Output the [X, Y] coordinate of the center of the cell containing the given text.  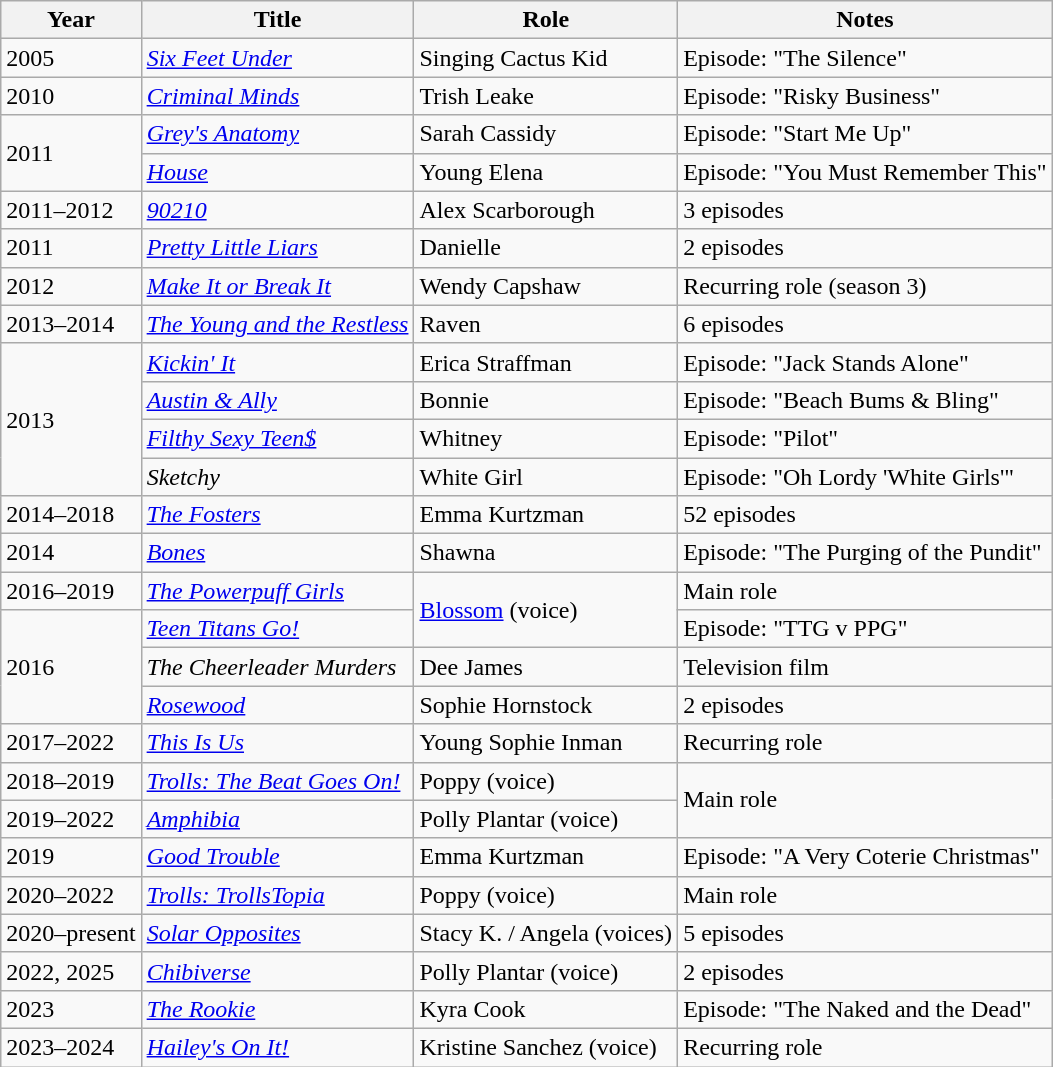
The Young and the Restless [278, 324]
2005 [71, 58]
Six Feet Under [278, 58]
Kristine Sanchez (voice) [546, 1047]
6 episodes [865, 324]
Young Sophie Inman [546, 743]
2013 [71, 419]
Notes [865, 20]
Sketchy [278, 477]
Wendy Capshaw [546, 286]
2020–present [71, 933]
Television film [865, 667]
Sarah Cassidy [546, 134]
Year [71, 20]
5 episodes [865, 933]
2023–2024 [71, 1047]
Dee James [546, 667]
Title [278, 20]
Role [546, 20]
Alex Scarborough [546, 210]
Good Trouble [278, 857]
The Fosters [278, 515]
2023 [71, 1009]
Episode: "Pilot" [865, 438]
Episode: "A Very Coterie Christmas" [865, 857]
White Girl [546, 477]
Whitney [546, 438]
2016–2019 [71, 591]
Episode: "Oh Lordy 'White Girls'" [865, 477]
Kyra Cook [546, 1009]
2019 [71, 857]
2014 [71, 553]
The Cheerleader Murders [278, 667]
The Rookie [278, 1009]
2012 [71, 286]
2022, 2025 [71, 971]
Danielle [546, 248]
Trolls: TrollsTopia [278, 895]
Pretty Little Liars [278, 248]
The Powerpuff Girls [278, 591]
2019–2022 [71, 819]
House [278, 172]
Episode: "The Silence" [865, 58]
Episode: "TTG v PPG" [865, 629]
Young Elena [546, 172]
Amphibia [278, 819]
Hailey's On It! [278, 1047]
3 episodes [865, 210]
Sophie Hornstock [546, 705]
2017–2022 [71, 743]
Erica Straffman [546, 362]
Trish Leake [546, 96]
Episode: "You Must Remember This" [865, 172]
Stacy K. / Angela (voices) [546, 933]
Bonnie [546, 400]
2010 [71, 96]
Make It or Break It [278, 286]
Episode: "The Purging of the Pundit" [865, 553]
2011–2012 [71, 210]
2018–2019 [71, 781]
52 episodes [865, 515]
Rosewood [278, 705]
Episode: "Risky Business" [865, 96]
2020–2022 [71, 895]
Bones [278, 553]
Kickin' It [278, 362]
Episode: "The Naked and the Dead" [865, 1009]
90210 [278, 210]
2013–2014 [71, 324]
Filthy Sexy Teen$ [278, 438]
2016 [71, 667]
Trolls: The Beat Goes On! [278, 781]
Episode: "Start Me Up" [865, 134]
This Is Us [278, 743]
2014–2018 [71, 515]
Episode: "Beach Bums & Bling" [865, 400]
Blossom (voice) [546, 610]
Chibiverse [278, 971]
Raven [546, 324]
Teen Titans Go! [278, 629]
Shawna [546, 553]
Austin & Ally [278, 400]
Singing Cactus Kid [546, 58]
Recurring role (season 3) [865, 286]
Criminal Minds [278, 96]
Solar Opposites [278, 933]
Grey's Anatomy [278, 134]
Episode: "Jack Stands Alone" [865, 362]
